Extract the (X, Y) coordinate from the center of the cell holding the provided text.  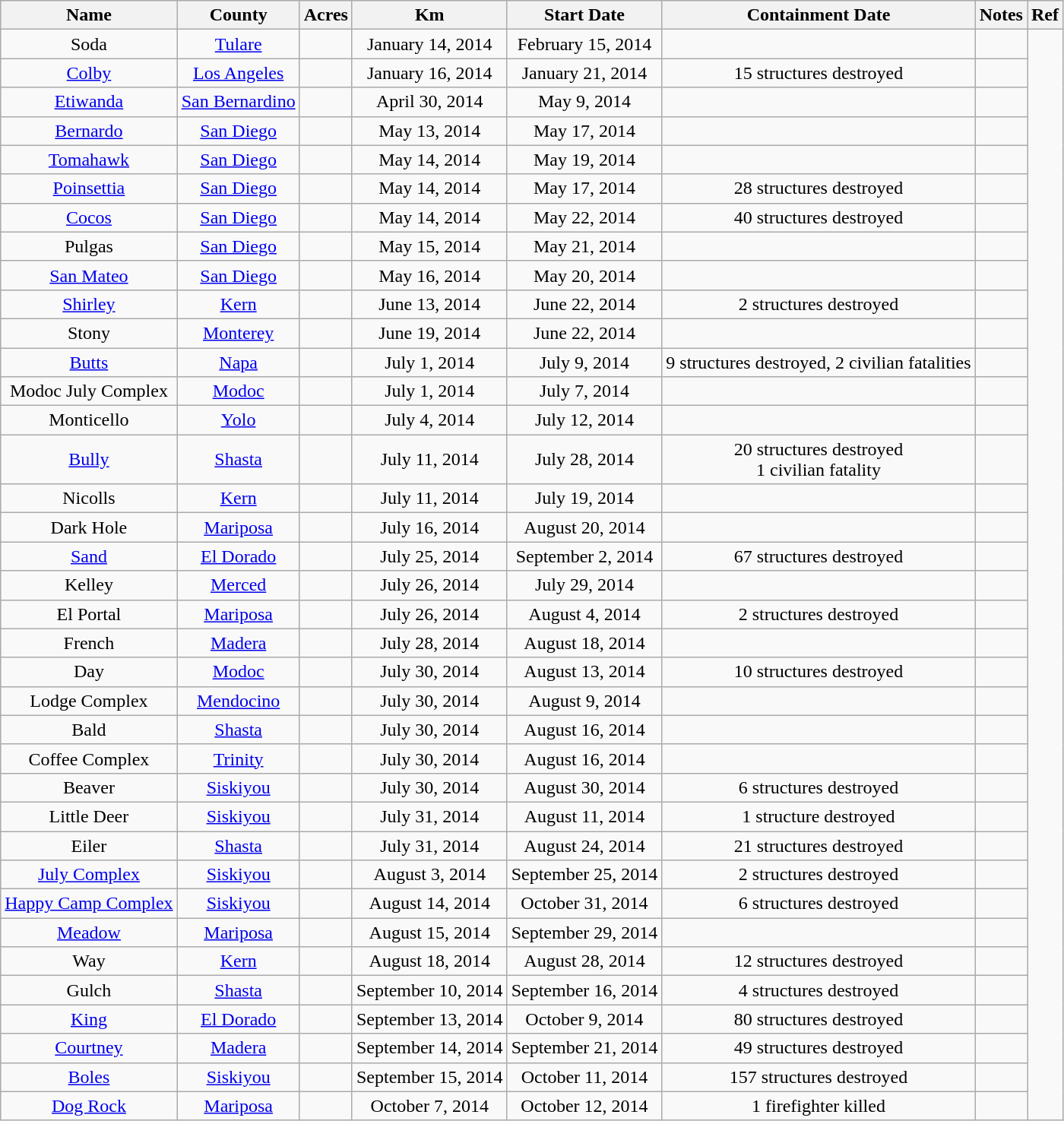
Poinsettia (89, 188)
August 30, 2014 (584, 787)
Start Date (584, 15)
Shirley (89, 304)
Day (89, 672)
157 structures destroyed (819, 1077)
Cocos (89, 217)
July 7, 2014 (584, 391)
Little Deer (89, 816)
Eiler (89, 846)
Modoc July Complex (89, 391)
July 19, 2014 (584, 499)
King (89, 1019)
September 10, 2014 (429, 990)
September 14, 2014 (429, 1048)
Containment Date (819, 15)
February 15, 2014 (584, 44)
July 25, 2014 (429, 556)
May 19, 2014 (584, 160)
June 13, 2014 (429, 304)
Coffee Complex (89, 758)
French (89, 643)
Merced (239, 585)
August 4, 2014 (584, 614)
Yolo (239, 420)
Meadow (89, 933)
Courtney (89, 1048)
Bernardo (89, 131)
Tomahawk (89, 160)
June 19, 2014 (429, 333)
Colby (89, 73)
August 28, 2014 (584, 961)
Butts (89, 363)
July 12, 2014 (584, 420)
Bald (89, 730)
May 15, 2014 (429, 246)
El Portal (89, 614)
15 structures destroyed (819, 73)
January 14, 2014 (429, 44)
May 9, 2014 (584, 102)
September 15, 2014 (429, 1077)
10 structures destroyed (819, 672)
Tulare (239, 44)
August 11, 2014 (584, 816)
January 16, 2014 (429, 73)
August 24, 2014 (584, 846)
July 4, 2014 (429, 420)
Ref (1046, 15)
Boles (89, 1077)
Bully (89, 459)
49 structures destroyed (819, 1048)
9 structures destroyed, 2 civilian fatalities (819, 363)
Acres (325, 15)
May 16, 2014 (429, 275)
Monterey (239, 333)
Name (89, 15)
Beaver (89, 787)
20 structures destroyed 1 civilian fatality (819, 459)
August 14, 2014 (429, 904)
October 12, 2014 (584, 1106)
Happy Camp Complex (89, 904)
May 21, 2014 (584, 246)
Los Angeles (239, 73)
September 2, 2014 (584, 556)
Etiwanda (89, 102)
October 7, 2014 (429, 1106)
October 9, 2014 (584, 1019)
San Mateo (89, 275)
40 structures destroyed (819, 217)
July 16, 2014 (429, 527)
October 11, 2014 (584, 1077)
12 structures destroyed (819, 961)
Pulgas (89, 246)
Monticello (89, 420)
67 structures destroyed (819, 556)
1 firefighter killed (819, 1106)
Mendocino (239, 701)
Gulch (89, 990)
September 13, 2014 (429, 1019)
Km (429, 15)
September 25, 2014 (584, 875)
Lodge Complex (89, 701)
May 20, 2014 (584, 275)
September 29, 2014 (584, 933)
28 structures destroyed (819, 188)
January 21, 2014 (584, 73)
July 9, 2014 (584, 363)
County (239, 15)
August 20, 2014 (584, 527)
July 29, 2014 (584, 585)
San Bernardino (239, 102)
July Complex (89, 875)
August 15, 2014 (429, 933)
Napa (239, 363)
Sand (89, 556)
80 structures destroyed (819, 1019)
October 31, 2014 (584, 904)
April 30, 2014 (429, 102)
August 3, 2014 (429, 875)
Notes (1001, 15)
Nicolls (89, 499)
4 structures destroyed (819, 990)
Dog Rock (89, 1106)
1 structure destroyed (819, 816)
August 9, 2014 (584, 701)
Soda (89, 44)
Trinity (239, 758)
Kelley (89, 585)
Way (89, 961)
May 13, 2014 (429, 131)
Dark Hole (89, 527)
21 structures destroyed (819, 846)
May 22, 2014 (584, 217)
August 13, 2014 (584, 672)
September 21, 2014 (584, 1048)
Stony (89, 333)
September 16, 2014 (584, 990)
